Detect which cell encompasses the target text, then output its [X, Y] center coordinate. 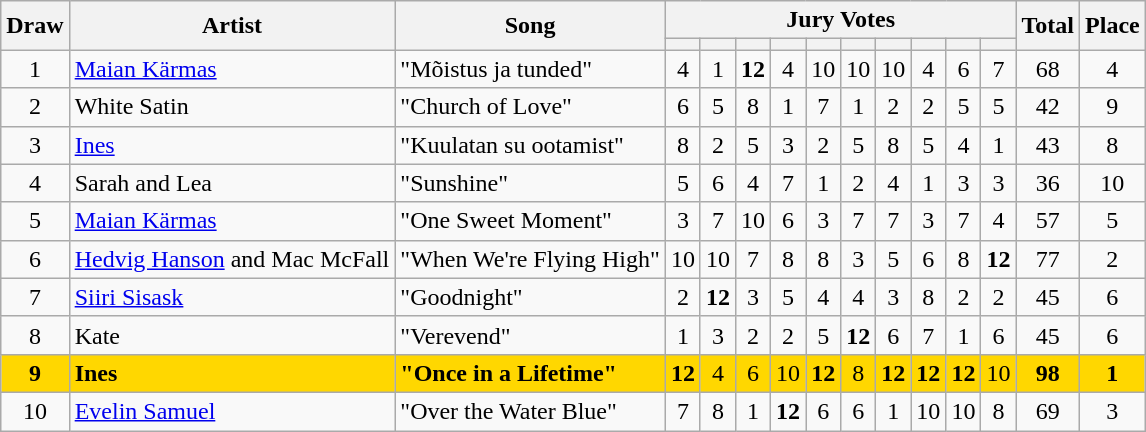
Song [530, 26]
"Church of Love" [530, 107]
Place [1113, 26]
"Mõistus ja tunded" [530, 69]
"Once in a Lifetime" [530, 373]
"One Sweet Moment" [530, 221]
36 [1048, 183]
Sarah and Lea [232, 183]
42 [1048, 107]
"Goodnight" [530, 297]
"Sunshine" [530, 183]
"When We're Flying High" [530, 259]
"Over the Water Blue" [530, 411]
43 [1048, 145]
98 [1048, 373]
Siiri Sisask [232, 297]
Evelin Samuel [232, 411]
Artist [232, 26]
57 [1048, 221]
68 [1048, 69]
Jury Votes [840, 20]
Kate [232, 335]
Total [1048, 26]
Draw [35, 26]
Hedvig Hanson and Mac McFall [232, 259]
"Kuulatan su ootamist" [530, 145]
White Satin [232, 107]
69 [1048, 411]
"Verevend" [530, 335]
77 [1048, 259]
